Output the [x, y] coordinate of the center of the cell containing the given text.  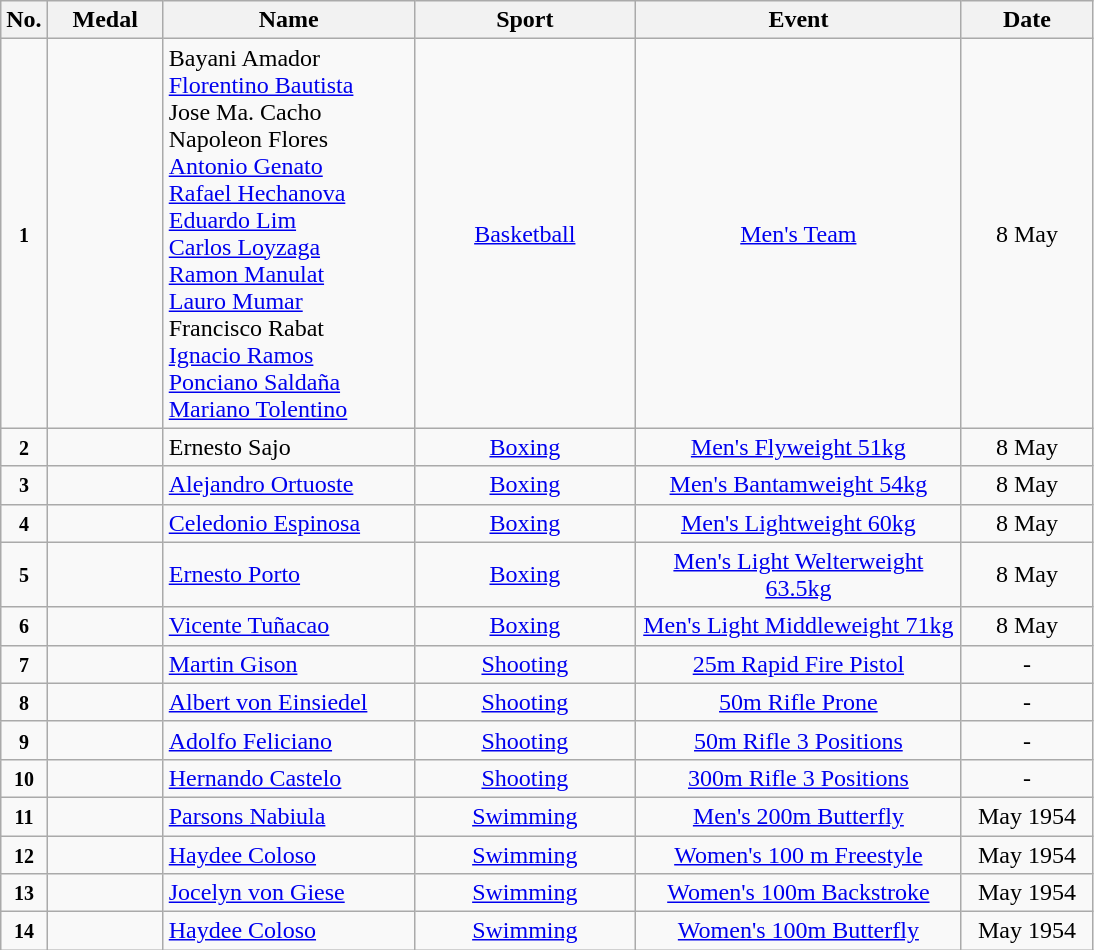
Men's Lightweight 60kg [798, 523]
Women's 100m Backstroke [798, 893]
50m Rifle Prone [798, 702]
9 [24, 740]
Date [1026, 20]
6 [24, 626]
8 [24, 702]
Name [288, 20]
Women's 100 m Freestyle [798, 855]
Celedonio Espinosa [288, 523]
Women's 100m Butterfly [798, 931]
Jocelyn von Giese [288, 893]
25m Rapid Fire Pistol [798, 664]
Sport [524, 20]
300m Rifle 3 Positions [798, 778]
Ernesto Porto [288, 574]
2 [24, 447]
Medal [105, 20]
Basketball [524, 234]
Men's Light Middleweight 71kg [798, 626]
3 [24, 485]
Parsons Nabiula [288, 816]
7 [24, 664]
13 [24, 893]
Albert von Einsiedel [288, 702]
12 [24, 855]
No. [24, 20]
Men's Team [798, 234]
Men's Light Welterweight 63.5kg [798, 574]
Vicente Tuñacao [288, 626]
Hernando Castelo [288, 778]
Men's Bantamweight 54kg [798, 485]
4 [24, 523]
Men's 200m Butterfly [798, 816]
Alejandro Ortuoste [288, 485]
Martin Gison [288, 664]
Ernesto Sajo [288, 447]
11 [24, 816]
10 [24, 778]
1 [24, 234]
50m Rifle 3 Positions [798, 740]
5 [24, 574]
Men's Flyweight 51kg [798, 447]
Adolfo Feliciano [288, 740]
14 [24, 931]
Event [798, 20]
